Extract the (X, Y) coordinate from the center of the cell holding the provided text.  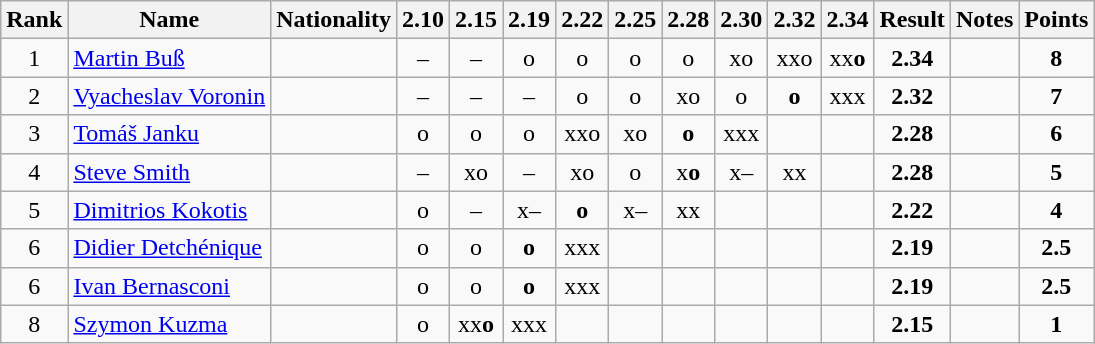
Szymon Kuzma (170, 324)
2.25 (636, 20)
2 (34, 96)
2.30 (742, 20)
Dimitrios Kokotis (170, 210)
Steve Smith (170, 172)
2.10 (422, 20)
Vyacheslav Voronin (170, 96)
Ivan Bernasconi (170, 286)
Rank (34, 20)
Tomáš Janku (170, 134)
Martin Buß (170, 58)
Points (1056, 20)
7 (1056, 96)
Name (170, 20)
3 (34, 134)
Result (912, 20)
Notes (984, 20)
Didier Detchénique (170, 248)
Nationality (334, 20)
